Find where the given text appears and provide that cell's center as [X, Y] coordinate. 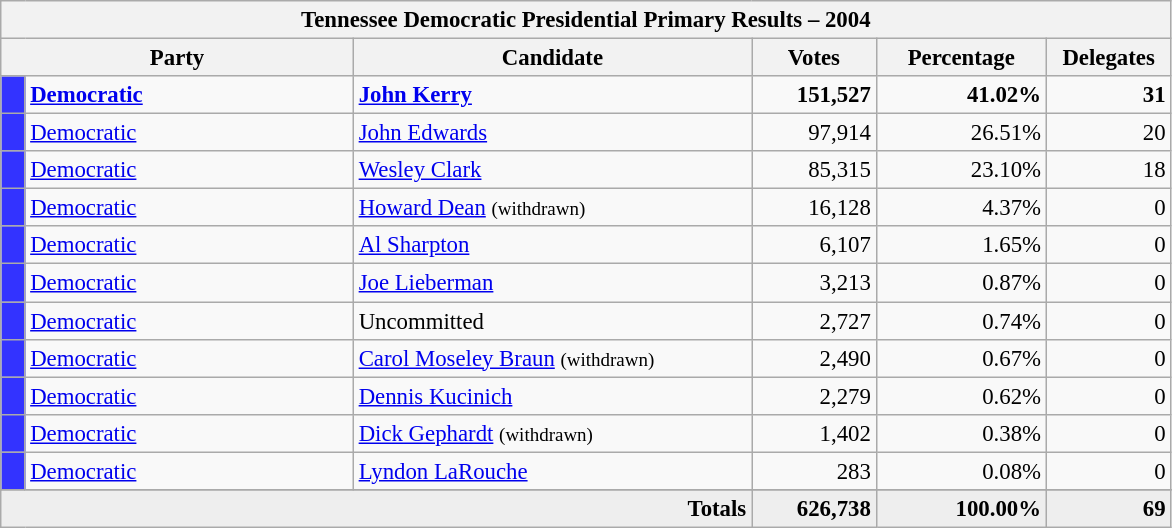
Dick Gephardt (withdrawn) [552, 433]
0.67% [961, 358]
Lyndon LaRouche [552, 471]
100.00% [961, 509]
Al Sharpton [552, 245]
3,213 [814, 283]
John Kerry [552, 95]
Howard Dean (withdrawn) [552, 208]
6,107 [814, 245]
2,727 [814, 321]
2,490 [814, 358]
Totals [376, 509]
Votes [814, 58]
4.37% [961, 208]
85,315 [814, 170]
Carol Moseley Braun (withdrawn) [552, 358]
Party [178, 58]
0.62% [961, 396]
Uncommitted [552, 321]
1,402 [814, 433]
Delegates [1108, 58]
41.02% [961, 95]
John Edwards [552, 133]
1.65% [961, 245]
0.74% [961, 321]
0.87% [961, 283]
23.10% [961, 170]
283 [814, 471]
Tennessee Democratic Presidential Primary Results – 2004 [586, 20]
Joe Lieberman [552, 283]
Candidate [552, 58]
31 [1108, 95]
0.38% [961, 433]
0.08% [961, 471]
16,128 [814, 208]
97,914 [814, 133]
26.51% [961, 133]
Wesley Clark [552, 170]
Percentage [961, 58]
20 [1108, 133]
151,527 [814, 95]
2,279 [814, 396]
Dennis Kucinich [552, 396]
69 [1108, 509]
18 [1108, 170]
626,738 [814, 509]
